Provide the (x, y) coordinate of the cell's center where the given text is located.  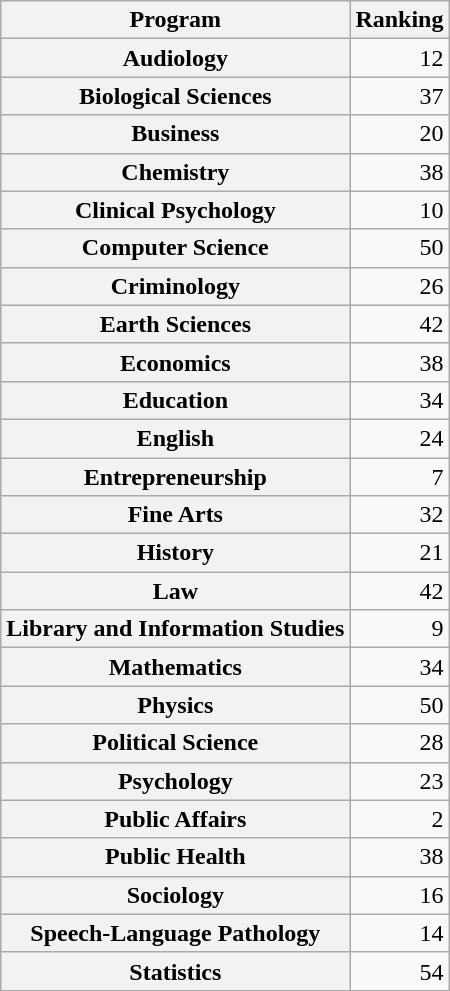
Economics (176, 362)
Public Health (176, 857)
Psychology (176, 781)
Speech-Language Pathology (176, 933)
23 (400, 781)
Statistics (176, 971)
Sociology (176, 895)
2 (400, 819)
28 (400, 743)
21 (400, 553)
Criminology (176, 286)
9 (400, 629)
Physics (176, 705)
Clinical Psychology (176, 210)
Fine Arts (176, 515)
14 (400, 933)
37 (400, 96)
Chemistry (176, 172)
10 (400, 210)
12 (400, 58)
Program (176, 20)
16 (400, 895)
Public Affairs (176, 819)
Law (176, 591)
Earth Sciences (176, 324)
Mathematics (176, 667)
26 (400, 286)
Political Science (176, 743)
24 (400, 438)
Ranking (400, 20)
Business (176, 134)
54 (400, 971)
Entrepreneurship (176, 477)
Computer Science (176, 248)
Library and Information Studies (176, 629)
Audiology (176, 58)
32 (400, 515)
English (176, 438)
20 (400, 134)
Education (176, 400)
Biological Sciences (176, 96)
7 (400, 477)
History (176, 553)
